Return [x, y] of the center of cell containing provided text 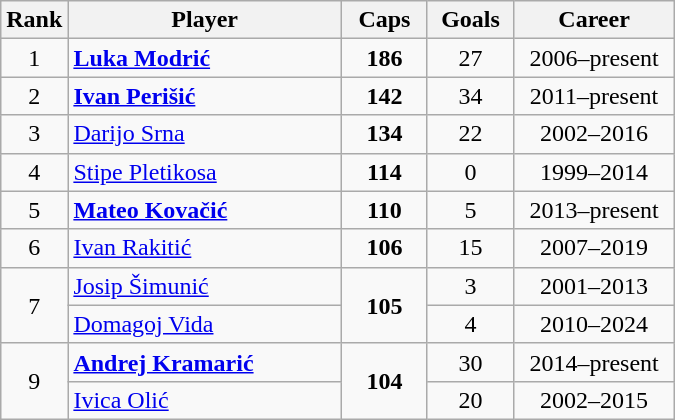
Ivan Perišić [205, 96]
Goals [470, 20]
30 [470, 362]
142 [384, 96]
Ivan Rakitić [205, 248]
Mateo Kovačić [205, 210]
2007–2019 [594, 248]
Luka Modrić [205, 58]
27 [470, 58]
1 [34, 58]
2006–present [594, 58]
186 [384, 58]
2002–2015 [594, 400]
134 [384, 134]
Ivica Olić [205, 400]
Darijo Srna [205, 134]
Andrej Kramarić [205, 362]
6 [34, 248]
1999–2014 [594, 172]
15 [470, 248]
106 [384, 248]
34 [470, 96]
2010–2024 [594, 324]
110 [384, 210]
2014–present [594, 362]
20 [470, 400]
Josip Šimunić [205, 286]
2013–present [594, 210]
Rank [34, 20]
0 [470, 172]
Domagoj Vida [205, 324]
104 [384, 381]
Caps [384, 20]
Career [594, 20]
105 [384, 305]
Stipe Pletikosa [205, 172]
7 [34, 305]
114 [384, 172]
2011–present [594, 96]
9 [34, 381]
2002–2016 [594, 134]
22 [470, 134]
2 [34, 96]
Player [205, 20]
2001–2013 [594, 286]
